Capture the cell that displays the provided text and extract its (X, Y) central coordinate. 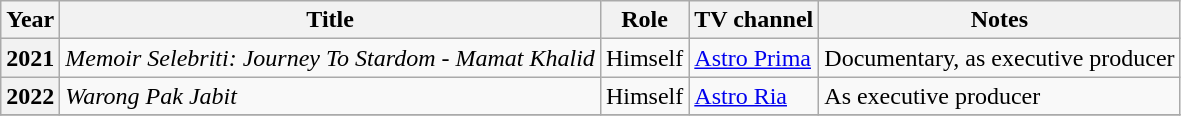
2021 (30, 58)
Astro Prima (754, 58)
As executive producer (1000, 96)
Year (30, 20)
Title (330, 20)
Role (644, 20)
2022 (30, 96)
Memoir Selebriti: Journey To Stardom - Mamat Khalid (330, 58)
Astro Ria (754, 96)
TV channel (754, 20)
Warong Pak Jabit (330, 96)
Notes (1000, 20)
Documentary, as executive producer (1000, 58)
